Provide the (x, y) coordinate of the cell's center where the given text is located.  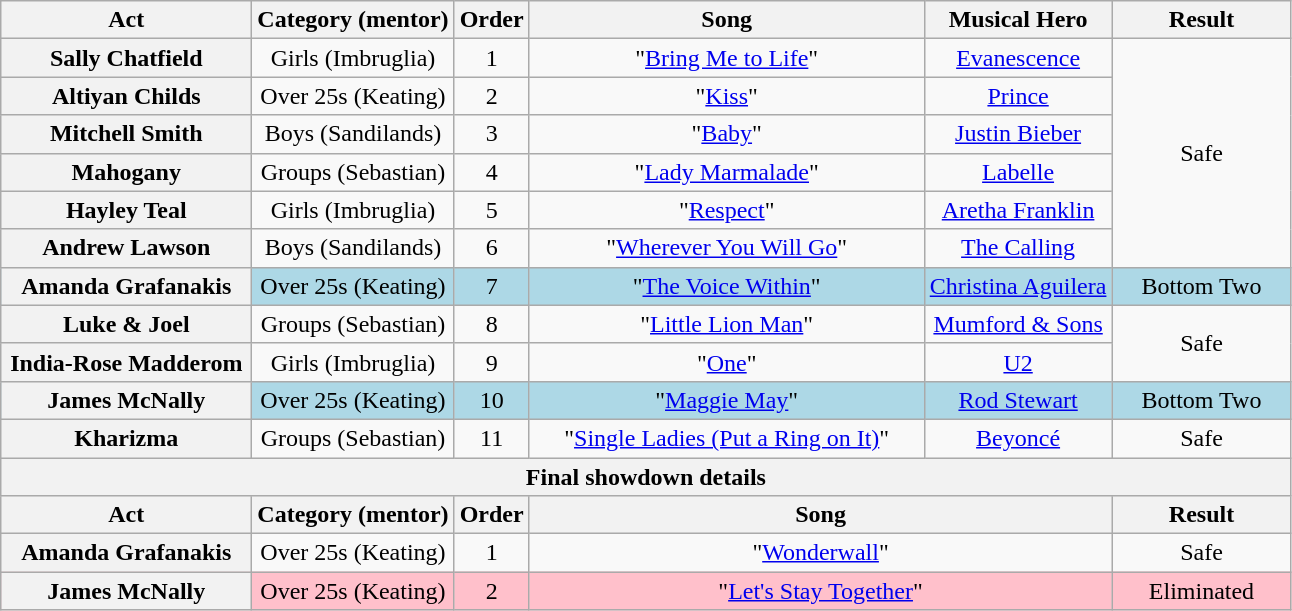
7 (492, 286)
"Baby" (726, 134)
Christina Aguilera (1018, 286)
"Single Ladies (Put a Ring on It)" (726, 438)
10 (492, 400)
Mitchell Smith (126, 134)
"Lady Marmalade" (726, 172)
"Little Lion Man" (726, 324)
"Respect" (726, 210)
8 (492, 324)
Prince (1018, 96)
"Maggie May" (726, 400)
Altiyan Childs (126, 96)
4 (492, 172)
"Bring Me to Life" (726, 58)
Eliminated (1202, 591)
"Wonderwall" (820, 553)
Mahogany (126, 172)
Evanescence (1018, 58)
6 (492, 248)
U2 (1018, 362)
Mumford & Sons (1018, 324)
Beyoncé (1018, 438)
Aretha Franklin (1018, 210)
Luke & Joel (126, 324)
3 (492, 134)
Sally Chatfield (126, 58)
Hayley Teal (126, 210)
Kharizma (126, 438)
9 (492, 362)
Musical Hero (1018, 20)
"Wherever You Will Go" (726, 248)
"The Voice Within" (726, 286)
The Calling (1018, 248)
India-Rose Madderom (126, 362)
Justin Bieber (1018, 134)
5 (492, 210)
11 (492, 438)
"Let's Stay Together" (820, 591)
"One" (726, 362)
Andrew Lawson (126, 248)
Final showdown details (646, 477)
Labelle (1018, 172)
Rod Stewart (1018, 400)
"Kiss" (726, 96)
